Return (x, y) of the center of cell containing provided text 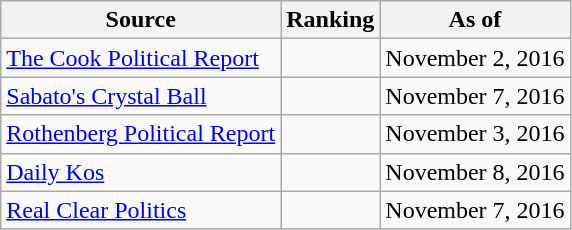
Source (141, 20)
November 8, 2016 (475, 172)
Daily Kos (141, 172)
As of (475, 20)
Rothenberg Political Report (141, 134)
Real Clear Politics (141, 210)
November 2, 2016 (475, 58)
The Cook Political Report (141, 58)
November 3, 2016 (475, 134)
Ranking (330, 20)
Sabato's Crystal Ball (141, 96)
